For the text-containing cell, return its midpoint in (x, y) coordinate format. 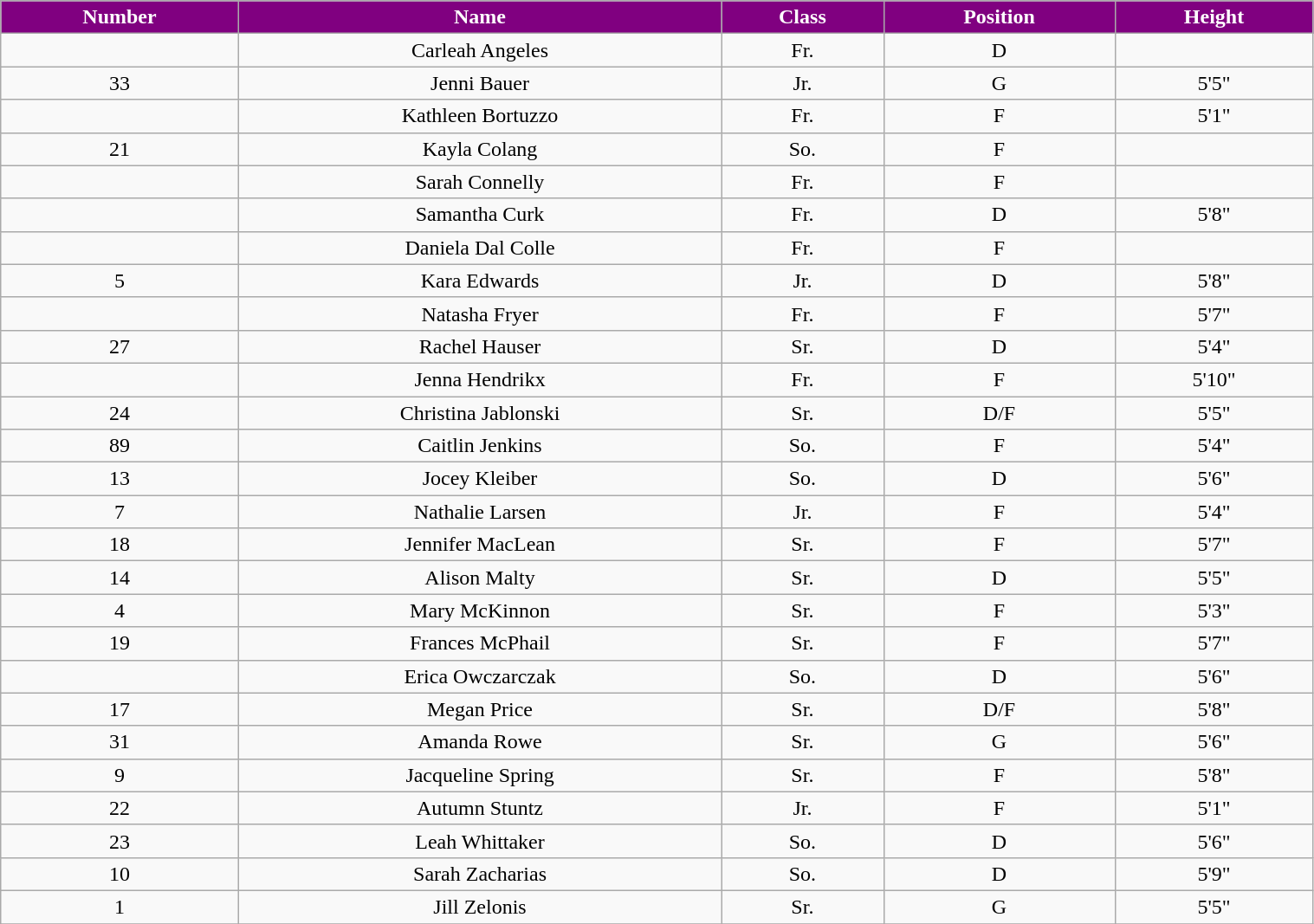
31 (120, 742)
Mary McKinnon (480, 611)
Number (120, 17)
Alison Malty (480, 578)
Kayla Colang (480, 149)
Leah Whittaker (480, 841)
19 (120, 643)
5'3" (1214, 611)
Carleah Angeles (480, 50)
Megan Price (480, 709)
Frances McPhail (480, 643)
27 (120, 346)
14 (120, 578)
22 (120, 808)
Christina Jablonski (480, 413)
Jennifer MacLean (480, 545)
10 (120, 874)
Jenni Bauer (480, 83)
5'9" (1214, 874)
Caitlin Jenkins (480, 446)
Jill Zelonis (480, 907)
Autumn Stuntz (480, 808)
23 (120, 841)
Sarah Connelly (480, 182)
21 (120, 149)
Name (480, 17)
Daniela Dal Colle (480, 248)
Height (1214, 17)
9 (120, 775)
33 (120, 83)
Amanda Rowe (480, 742)
Rachel Hauser (480, 346)
89 (120, 446)
Kara Edwards (480, 281)
Kathleen Bortuzzo (480, 116)
1 (120, 907)
4 (120, 611)
13 (120, 479)
Erica Owczarczak (480, 676)
Samantha Curk (480, 215)
Natasha Fryer (480, 313)
Nathalie Larsen (480, 512)
Class (802, 17)
Jenna Hendrikx (480, 379)
5'10" (1214, 379)
Jacqueline Spring (480, 775)
Position (1000, 17)
5 (120, 281)
Sarah Zacharias (480, 874)
Jocey Kleiber (480, 479)
17 (120, 709)
24 (120, 413)
7 (120, 512)
18 (120, 545)
